Capture the cell that displays the provided text and extract its (x, y) central coordinate. 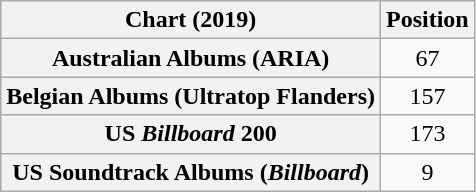
US Billboard 200 (191, 134)
67 (428, 58)
Chart (2019) (191, 20)
US Soundtrack Albums (Billboard) (191, 172)
157 (428, 96)
Position (428, 20)
173 (428, 134)
9 (428, 172)
Australian Albums (ARIA) (191, 58)
Belgian Albums (Ultratop Flanders) (191, 96)
